Detect which cell encompasses the target text, then output its [x, y] center coordinate. 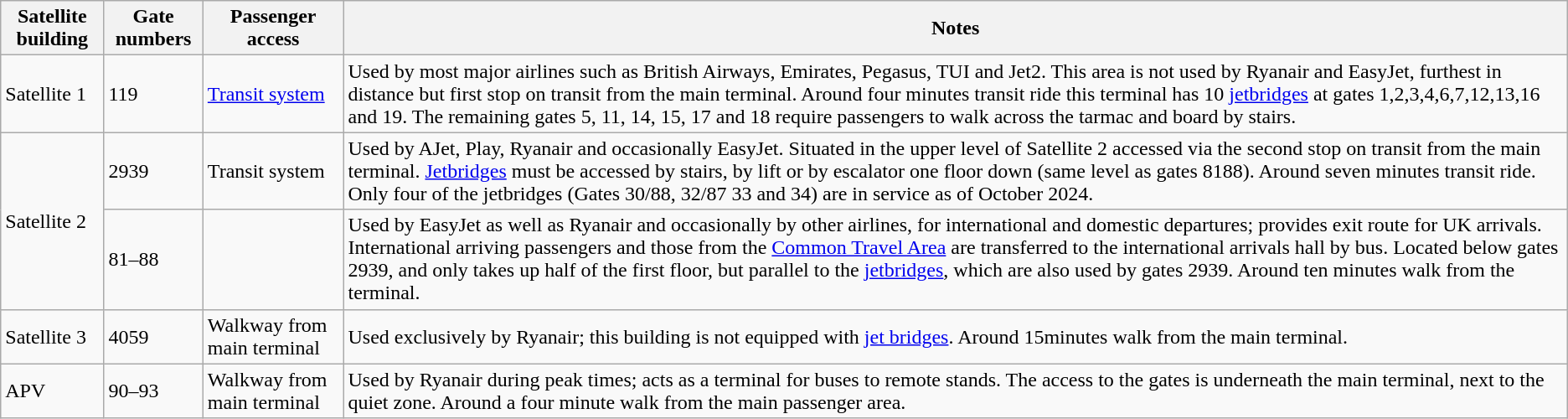
Notes [955, 28]
119 [153, 94]
90–93 [153, 391]
Satellite 2 [52, 221]
Passenger access [273, 28]
4059 [153, 337]
2939 [153, 171]
Satellite building [52, 28]
81–88 [153, 260]
Satellite 3 [52, 337]
Used exclusively by Ryanair; this building is not equipped with jet bridges. Around 15minutes walk from the main terminal. [955, 337]
Gate numbers [153, 28]
Satellite 1 [52, 94]
APV [52, 391]
